Capture the cell that displays the provided text and extract its (X, Y) central coordinate. 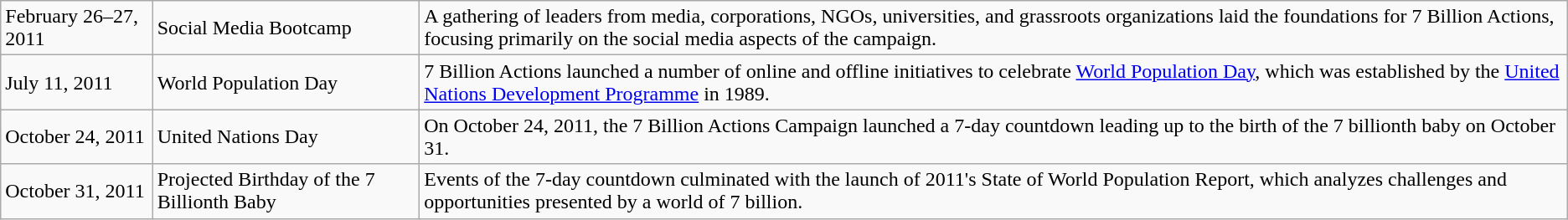
Social Media Bootcamp (286, 28)
United Nations Day (286, 137)
World Population Day (286, 82)
February 26–27, 2011 (77, 28)
July 11, 2011 (77, 82)
Projected Birthday of the 7 Billionth Baby (286, 191)
On October 24, 2011, the 7 Billion Actions Campaign launched a 7-day countdown leading up to the birth of the 7 billionth baby on October 31. (993, 137)
October 31, 2011 (77, 191)
October 24, 2011 (77, 137)
